Output the [X, Y] coordinate of the center of the cell containing the given text.  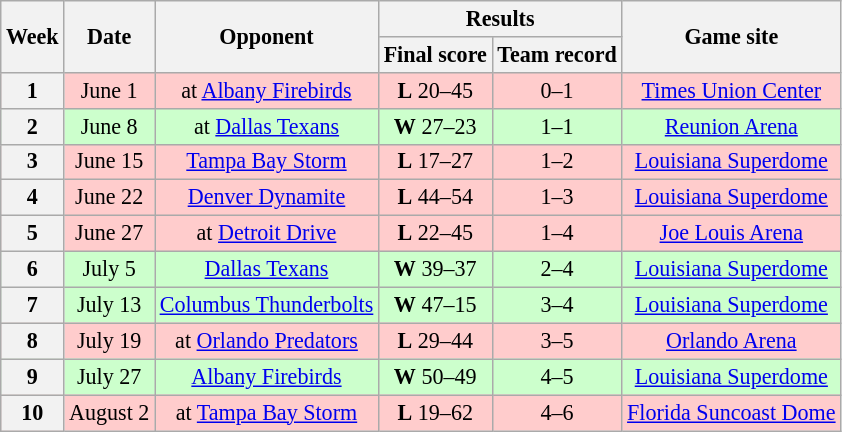
10 [32, 412]
3–4 [557, 305]
L 44–54 [435, 198]
8 [32, 341]
7 [32, 305]
W 39–37 [435, 269]
W 27–23 [435, 126]
4–5 [557, 377]
3 [32, 162]
at Detroit Drive [266, 233]
Week [32, 36]
Orlando Arena [732, 341]
Times Union Center [732, 90]
3–5 [557, 341]
1–2 [557, 162]
Denver Dynamite [266, 198]
June 1 [110, 90]
L 22–45 [435, 233]
Final score [435, 54]
L 29–44 [435, 341]
August 2 [110, 412]
1–1 [557, 126]
Game site [732, 36]
W 50–49 [435, 377]
July 19 [110, 341]
Albany Firebirds [266, 377]
July 27 [110, 377]
0–1 [557, 90]
2 [32, 126]
1–4 [557, 233]
July 13 [110, 305]
9 [32, 377]
L 20–45 [435, 90]
at Albany Firebirds [266, 90]
2–4 [557, 269]
Date [110, 36]
Joe Louis Arena [732, 233]
June 22 [110, 198]
Columbus Thunderbolts [266, 305]
1–3 [557, 198]
at Tampa Bay Storm [266, 412]
L 17–27 [435, 162]
Results [500, 18]
Florida Suncoast Dome [732, 412]
6 [32, 269]
Dallas Texans [266, 269]
June 27 [110, 233]
June 8 [110, 126]
Reunion Arena [732, 126]
at Orlando Predators [266, 341]
Opponent [266, 36]
July 5 [110, 269]
L 19–62 [435, 412]
5 [32, 233]
4–6 [557, 412]
June 15 [110, 162]
W 47–15 [435, 305]
4 [32, 198]
Tampa Bay Storm [266, 162]
at Dallas Texans [266, 126]
Team record [557, 54]
1 [32, 90]
